Scan for the cell matching the given text and deliver its [x, y] coordinate at center. 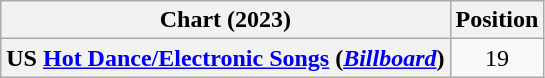
19 [497, 58]
Chart (2023) [226, 20]
Position [497, 20]
US Hot Dance/Electronic Songs (Billboard) [226, 58]
